From the cell containing the given text, extract its center point as [x, y] coordinate. 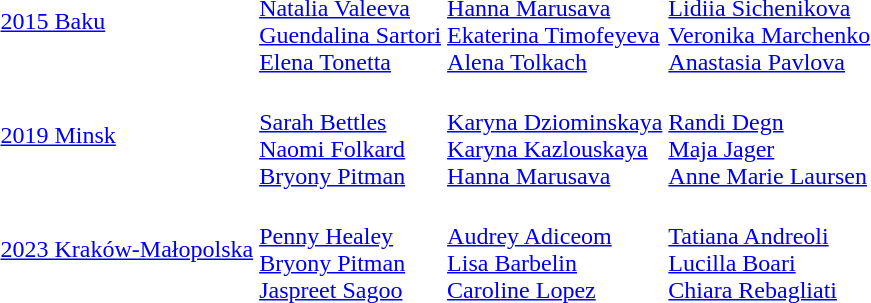
Karyna DziominskayaKaryna KazlouskayaHanna Marusava [555, 136]
Sarah BettlesNaomi FolkardBryony Pitman [350, 136]
